Capture the cell that displays the provided text and extract its [X, Y] central coordinate. 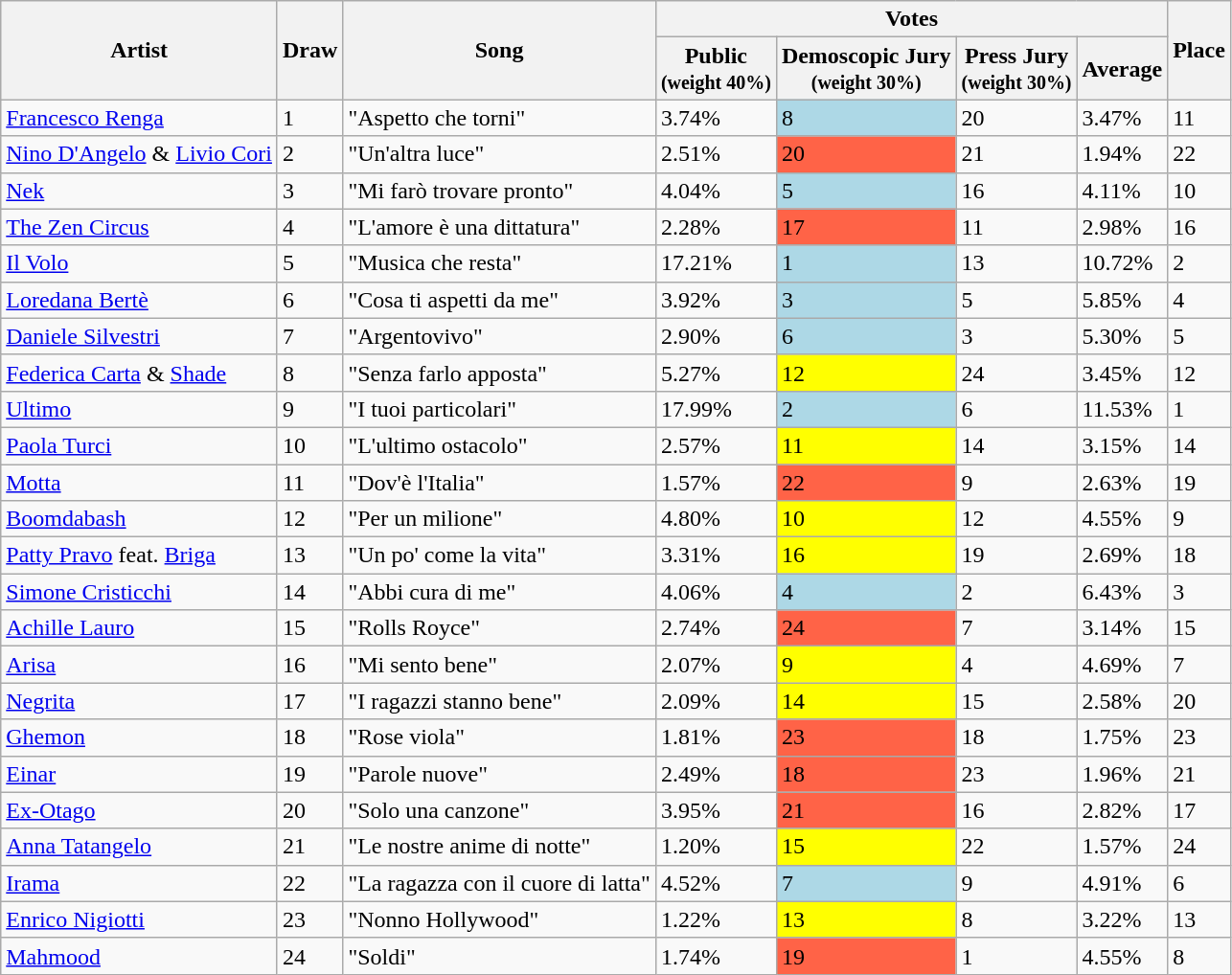
2.74% [716, 628]
4.06% [716, 592]
2.98% [1123, 227]
"Le nostre anime di notte" [499, 847]
Average [1123, 69]
"Soldi" [499, 956]
Enrico Nigiotti [140, 919]
5.27% [716, 373]
4.04% [716, 191]
4.11% [1123, 191]
2.09% [716, 701]
1.22% [716, 919]
Francesco Renga [140, 118]
2.49% [716, 774]
Ultimo [140, 409]
"Musica che resta" [499, 263]
Achille Lauro [140, 628]
1.74% [716, 956]
2.07% [716, 665]
Einar [140, 774]
2.57% [716, 445]
4.52% [716, 883]
"Cosa ti aspetti da me" [499, 300]
Nek [140, 191]
1.81% [716, 737]
Daniele Silvestri [140, 336]
2.51% [716, 154]
Mahmood [140, 956]
The Zen Circus [140, 227]
17.99% [716, 409]
4.80% [716, 519]
2.63% [1123, 482]
"Nonno Hollywood" [499, 919]
"L'ultimo ostacolo" [499, 445]
Ghemon [140, 737]
1.96% [1123, 774]
1.20% [716, 847]
"Per un milione" [499, 519]
5.85% [1123, 300]
2.58% [1123, 701]
Draw [309, 50]
Ex-Otago [140, 810]
4.69% [1123, 665]
"Rolls Royce" [499, 628]
"Parole nuove" [499, 774]
Votes [911, 19]
"Senza farlo apposta" [499, 373]
Public(weight 40%) [716, 69]
3.31% [716, 556]
Song [499, 50]
Simone Cristicchi [140, 592]
3.14% [1123, 628]
3.22% [1123, 919]
Irama [140, 883]
"I tuoi particolari" [499, 409]
Arisa [140, 665]
Patty Pravo feat. Briga [140, 556]
1.75% [1123, 737]
Federica Carta & Shade [140, 373]
Press Jury(weight 30%) [1016, 69]
Nino D'Angelo & Livio Cori [140, 154]
"L'amore è una dittatura" [499, 227]
3.47% [1123, 118]
Anna Tatangelo [140, 847]
10.72% [1123, 263]
"Un po' come la vita" [499, 556]
2.82% [1123, 810]
3.95% [716, 810]
Paola Turci [140, 445]
1.94% [1123, 154]
6.43% [1123, 592]
3.74% [716, 118]
2.90% [716, 336]
Artist [140, 50]
"Solo una canzone" [499, 810]
Motta [140, 482]
"Aspetto che torni" [499, 118]
"Un'altra luce" [499, 154]
"I ragazzi stanno bene" [499, 701]
Boomdabash [140, 519]
2.69% [1123, 556]
"Argentovivo" [499, 336]
Place [1199, 50]
5.30% [1123, 336]
"Rose viola" [499, 737]
2.28% [716, 227]
"Dov'è l'Italia" [499, 482]
17.21% [716, 263]
11.53% [1123, 409]
3.92% [716, 300]
"Mi farò trovare pronto" [499, 191]
Il Volo [140, 263]
4.91% [1123, 883]
"La ragazza con il cuore di latta" [499, 883]
3.15% [1123, 445]
Loredana Bertè [140, 300]
"Mi sento bene" [499, 665]
Negrita [140, 701]
Demoscopic Jury(weight 30%) [866, 69]
3.45% [1123, 373]
"Abbi cura di me" [499, 592]
